Find where the given text appears and provide that cell's center as [x, y] coordinate. 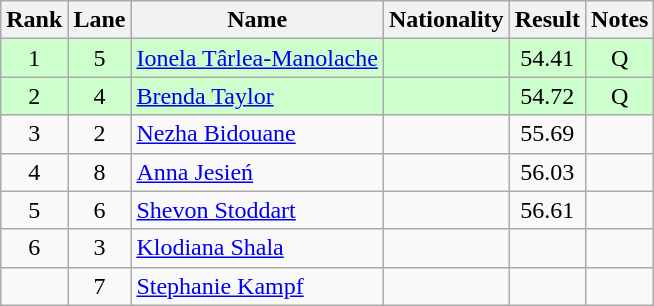
Klodiana Shala [257, 248]
8 [100, 172]
Stephanie Kampf [257, 286]
54.41 [547, 58]
7 [100, 286]
54.72 [547, 96]
Brenda Taylor [257, 96]
56.61 [547, 210]
55.69 [547, 134]
Nationality [446, 20]
Result [547, 20]
Nezha Bidouane [257, 134]
Lane [100, 20]
1 [34, 58]
Anna Jesień [257, 172]
Ionela Târlea-Manolache [257, 58]
56.03 [547, 172]
Shevon Stoddart [257, 210]
Name [257, 20]
Notes [620, 20]
Rank [34, 20]
